Detect which cell encompasses the target text, then output its (X, Y) center coordinate. 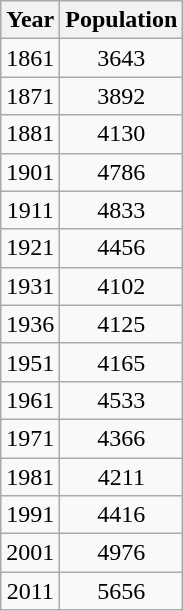
4976 (122, 553)
4833 (122, 210)
1936 (30, 324)
1961 (30, 400)
4786 (122, 172)
1911 (30, 210)
3643 (122, 58)
3892 (122, 96)
1991 (30, 515)
1921 (30, 248)
4125 (122, 324)
1931 (30, 286)
5656 (122, 591)
4165 (122, 362)
1861 (30, 58)
4211 (122, 477)
2001 (30, 553)
1871 (30, 96)
4456 (122, 248)
Year (30, 20)
1901 (30, 172)
1951 (30, 362)
1981 (30, 477)
1881 (30, 134)
2011 (30, 591)
4416 (122, 515)
4130 (122, 134)
4533 (122, 400)
4366 (122, 438)
Population (122, 20)
4102 (122, 286)
1971 (30, 438)
